Scan for the cell matching the given text and deliver its [X, Y] coordinate at center. 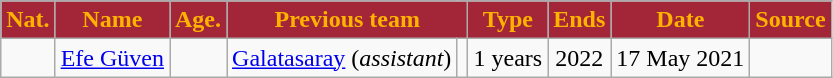
Name [112, 20]
Previous team [348, 20]
17 May 2021 [680, 58]
Efe Güven [112, 58]
Galatasaray (assistant) [342, 58]
Ends [580, 20]
2022 [580, 58]
Type [508, 20]
Date [680, 20]
Source [790, 20]
Nat. [28, 20]
Age. [198, 20]
1 years [508, 58]
